From the cell containing the given text, extract its center point as [X, Y] coordinate. 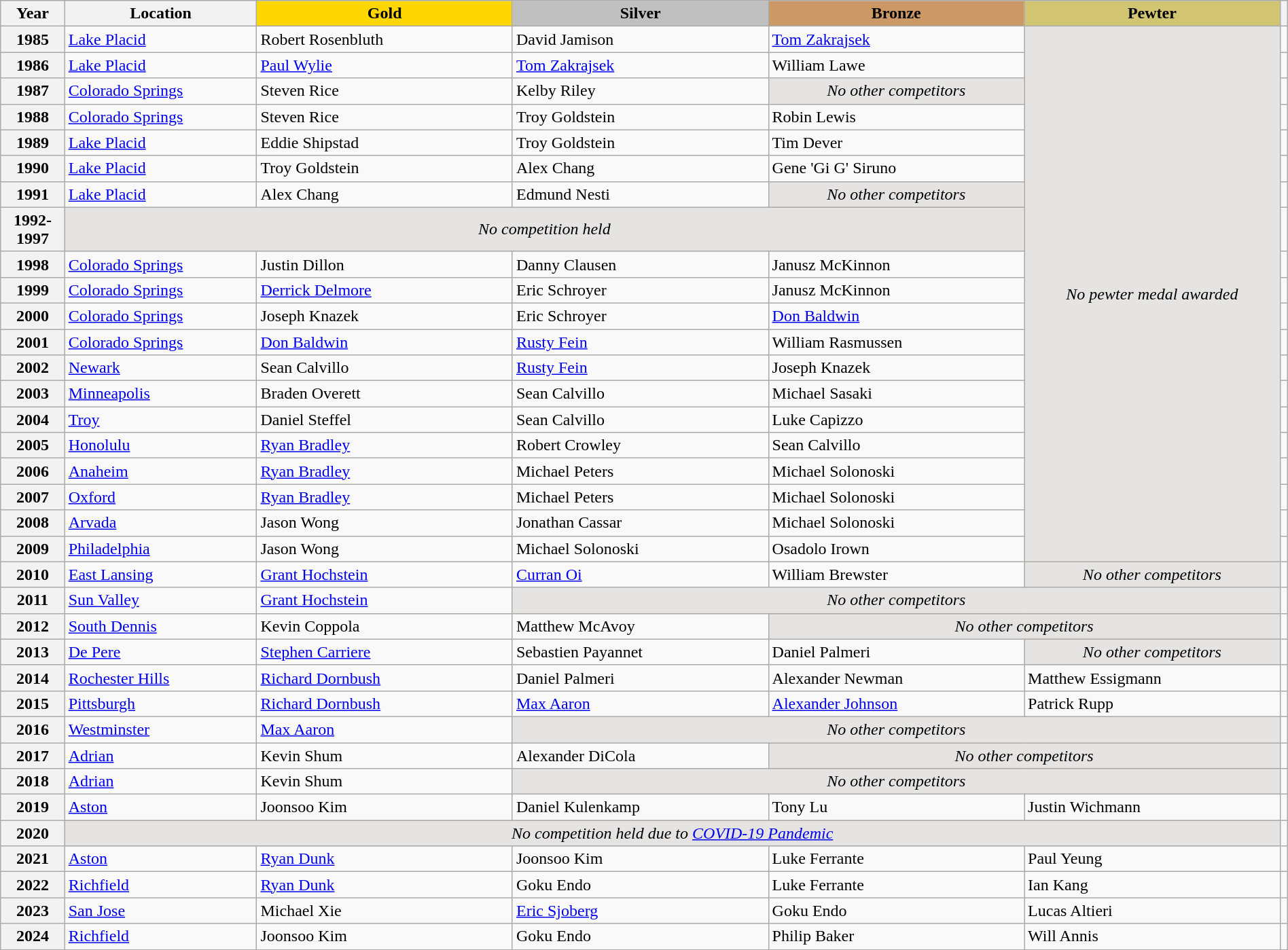
De Pere [160, 652]
2018 [33, 782]
Anaheim [160, 471]
Michael Xie [384, 911]
Pewter [1152, 14]
Philadelphia [160, 549]
1989 [33, 143]
No pewter medal awarded [1152, 294]
William Lawe [897, 65]
Robert Rosenbluth [384, 39]
1990 [33, 168]
No competition held due to COVID-19 Pandemic [673, 833]
Alexander Newman [897, 678]
2014 [33, 678]
2008 [33, 523]
2009 [33, 549]
Ian Kang [1152, 885]
Silver [640, 14]
2015 [33, 704]
Kelby Riley [640, 91]
Curran Oi [640, 574]
2017 [33, 756]
No competition held [544, 230]
2019 [33, 807]
2023 [33, 911]
Year [33, 14]
Pittsburgh [160, 704]
2010 [33, 574]
Philip Baker [897, 936]
East Lansing [160, 574]
Location [160, 14]
Troy [160, 420]
1987 [33, 91]
1998 [33, 264]
Newark [160, 368]
Westminster [160, 729]
Robin Lewis [897, 117]
2001 [33, 342]
1986 [33, 65]
2002 [33, 368]
Oxford [160, 497]
Sebastien Payannet [640, 652]
2000 [33, 316]
2016 [33, 729]
Eddie Shipstad [384, 143]
2006 [33, 471]
Alexander DiCola [640, 756]
Justin Wichmann [1152, 807]
Michael Sasaki [897, 394]
Matthew Essigmann [1152, 678]
1999 [33, 290]
Gene 'Gi G' Siruno [897, 168]
Gold [384, 14]
Daniel Steffel [384, 420]
Tony Lu [897, 807]
Paul Yeung [1152, 859]
2020 [33, 833]
Derrick Delmore [384, 290]
Kevin Coppola [384, 626]
David Jamison [640, 39]
2021 [33, 859]
Bronze [897, 14]
William Rasmussen [897, 342]
2003 [33, 394]
1991 [33, 194]
2024 [33, 936]
1992-1997 [33, 230]
Minneapolis [160, 394]
Osadolo Irown [897, 549]
2004 [33, 420]
Tim Dever [897, 143]
Paul Wylie [384, 65]
Eric Sjoberg [640, 911]
1988 [33, 117]
Justin Dillon [384, 264]
Sun Valley [160, 600]
Patrick Rupp [1152, 704]
2005 [33, 445]
Daniel Kulenkamp [640, 807]
William Brewster [897, 574]
Luke Capizzo [897, 420]
San Jose [160, 911]
Jonathan Cassar [640, 523]
Lucas Altieri [1152, 911]
Edmund Nesti [640, 194]
Danny Clausen [640, 264]
Stephen Carriere [384, 652]
2022 [33, 885]
2007 [33, 497]
Braden Overett [384, 394]
Rochester Hills [160, 678]
Matthew McAvoy [640, 626]
1985 [33, 39]
2012 [33, 626]
Robert Crowley [640, 445]
Honolulu [160, 445]
Alexander Johnson [897, 704]
Will Annis [1152, 936]
2013 [33, 652]
2011 [33, 600]
Arvada [160, 523]
South Dennis [160, 626]
